Determine the [x, y] coordinate at the center of the cell enclosing the given text.  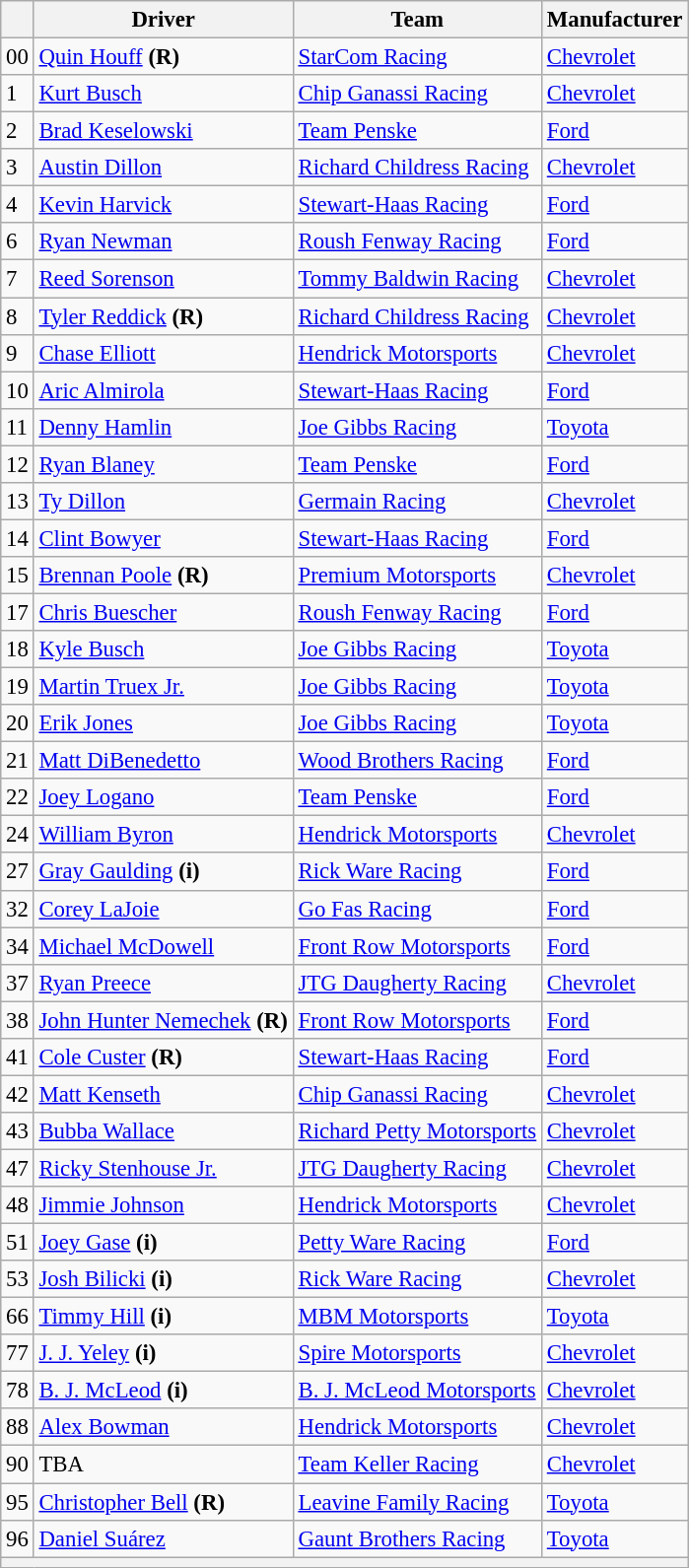
78 [18, 1391]
19 [18, 687]
43 [18, 1131]
Petty Ware Racing [417, 1243]
66 [18, 1317]
90 [18, 1465]
Go Fas Racing [417, 909]
15 [18, 576]
34 [18, 946]
00 [18, 57]
18 [18, 649]
27 [18, 872]
Martin Truex Jr. [164, 687]
Ryan Newman [164, 241]
32 [18, 909]
Timmy Hill (i) [164, 1317]
Gaunt Brothers Racing [417, 1538]
Tyler Reddick (R) [164, 316]
Alex Bowman [164, 1428]
William Byron [164, 835]
Clint Bowyer [164, 538]
8 [18, 316]
14 [18, 538]
Reed Sorenson [164, 279]
Richard Petty Motorsports [417, 1131]
4 [18, 205]
17 [18, 612]
53 [18, 1279]
Matt DiBenedetto [164, 761]
11 [18, 427]
Kyle Busch [164, 649]
Kevin Harvick [164, 205]
20 [18, 723]
Brennan Poole (R) [164, 576]
Ty Dillon [164, 502]
37 [18, 983]
Brad Keselowski [164, 131]
Gray Gaulding (i) [164, 872]
Austin Dillon [164, 168]
Quin Houff (R) [164, 57]
51 [18, 1243]
Daniel Suárez [164, 1538]
John Hunter Nemechek (R) [164, 1020]
41 [18, 1057]
Chase Elliott [164, 353]
95 [18, 1502]
StarCom Racing [417, 57]
B. J. McLeod Motorsports [417, 1391]
Team Keller Racing [417, 1465]
96 [18, 1538]
Premium Motorsports [417, 576]
Bubba Wallace [164, 1131]
B. J. McLeod (i) [164, 1391]
Joey Logano [164, 797]
77 [18, 1353]
1 [18, 94]
Ryan Preece [164, 983]
22 [18, 797]
Joey Gase (i) [164, 1243]
10 [18, 390]
2 [18, 131]
12 [18, 464]
38 [18, 1020]
Tommy Baldwin Racing [417, 279]
Team [417, 20]
3 [18, 168]
Erik Jones [164, 723]
Aric Almirola [164, 390]
6 [18, 241]
Wood Brothers Racing [417, 761]
Corey LaJoie [164, 909]
Josh Bilicki (i) [164, 1279]
Matt Kenseth [164, 1094]
Spire Motorsports [417, 1353]
Ryan Blaney [164, 464]
Christopher Bell (R) [164, 1502]
Jimmie Johnson [164, 1205]
48 [18, 1205]
Kurt Busch [164, 94]
Cole Custer (R) [164, 1057]
Leavine Family Racing [417, 1502]
Driver [164, 20]
TBA [164, 1465]
Ricky Stenhouse Jr. [164, 1168]
21 [18, 761]
88 [18, 1428]
13 [18, 502]
24 [18, 835]
42 [18, 1094]
9 [18, 353]
7 [18, 279]
MBM Motorsports [417, 1317]
47 [18, 1168]
Germain Racing [417, 502]
Chris Buescher [164, 612]
Manufacturer [614, 20]
Denny Hamlin [164, 427]
Michael McDowell [164, 946]
J. J. Yeley (i) [164, 1353]
